Output the [X, Y] coordinate of the center of the cell containing the given text.  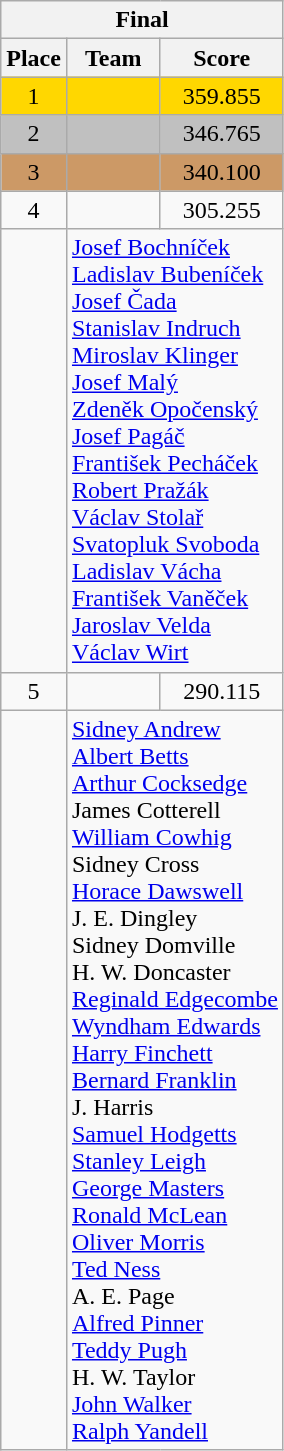
4 [34, 210]
340.100 [222, 172]
1 [34, 96]
Team [113, 58]
3 [34, 172]
346.765 [222, 134]
Score [222, 58]
305.255 [222, 210]
Final [142, 20]
2 [34, 134]
5 [34, 691]
Place [34, 58]
359.855 [222, 96]
290.115 [222, 691]
